For the text-containing cell, return its midpoint in (x, y) coordinate format. 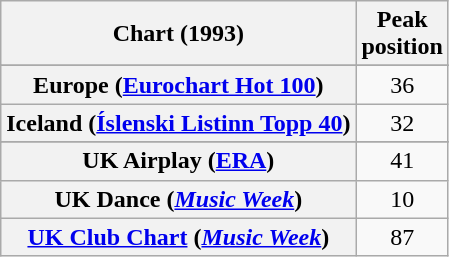
Peakposition (402, 34)
36 (402, 85)
87 (402, 237)
UK Airplay (ERA) (178, 161)
Chart (1993) (178, 34)
10 (402, 199)
32 (402, 123)
Europe (Eurochart Hot 100) (178, 85)
UK Club Chart (Music Week) (178, 237)
41 (402, 161)
UK Dance (Music Week) (178, 199)
Iceland (Íslenski Listinn Topp 40) (178, 123)
